Detect which cell encompasses the target text, then output its [x, y] center coordinate. 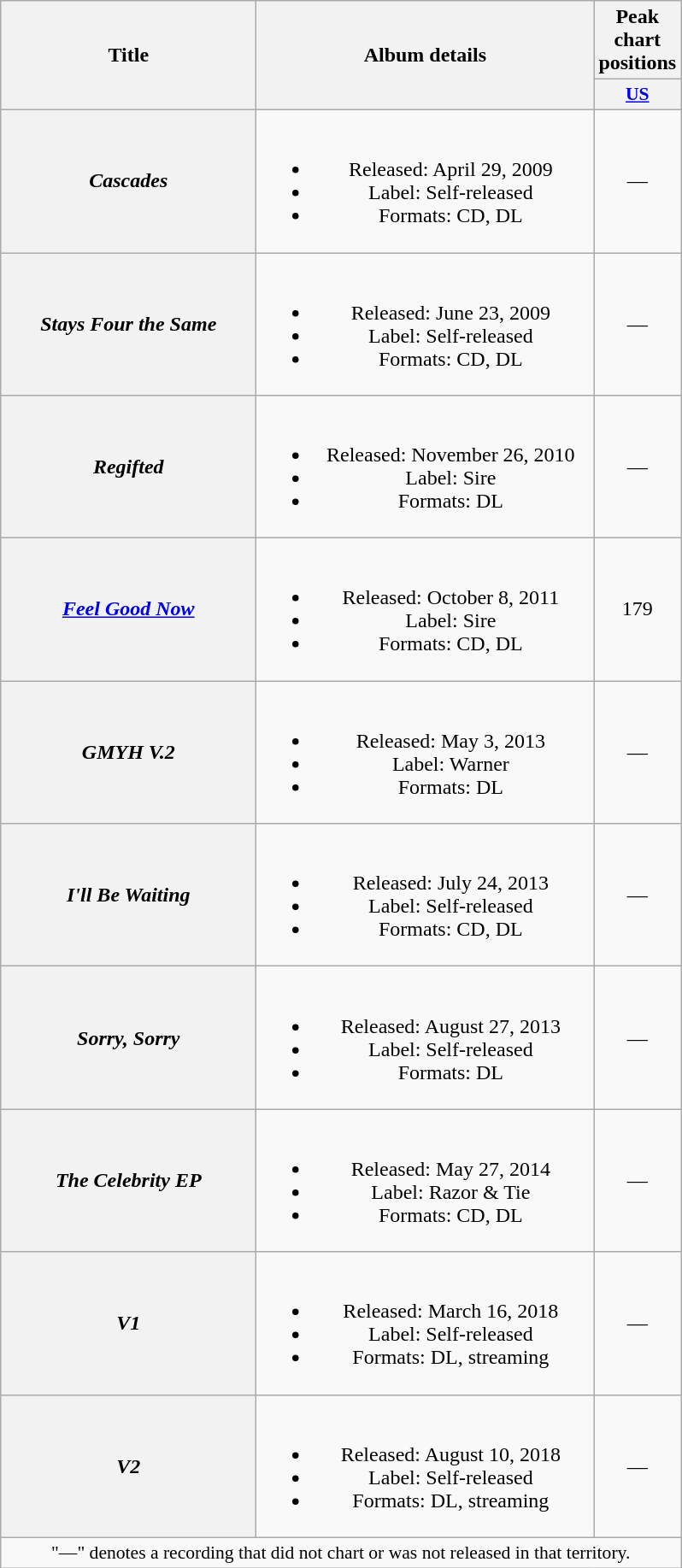
Cascades [128, 181]
"—" denotes a recording that did not chart or was not released in that territory. [341, 1553]
Released: July 24, 2013Label: Self-releasedFormats: CD, DL [426, 896]
Released: March 16, 2018Label: Self-releasedFormats: DL, streaming [426, 1323]
GMYH V.2 [128, 752]
Released: October 8, 2011Label: SireFormats: CD, DL [426, 610]
Regifted [128, 467]
The Celebrity EP [128, 1181]
Sorry, Sorry [128, 1037]
179 [638, 610]
Released: May 27, 2014Label: Razor & TieFormats: CD, DL [426, 1181]
Released: August 10, 2018Label: Self-releasedFormats: DL, streaming [426, 1466]
V2 [128, 1466]
I'll Be Waiting [128, 896]
Album details [426, 56]
Released: August 27, 2013Label: Self-releasedFormats: DL [426, 1037]
Released: April 29, 2009Label: Self-releasedFormats: CD, DL [426, 181]
Peak chart positions [638, 40]
US [638, 95]
Released: November 26, 2010Label: SireFormats: DL [426, 467]
V1 [128, 1323]
Feel Good Now [128, 610]
Released: June 23, 2009Label: Self-releasedFormats: CD, DL [426, 325]
Stays Four the Same [128, 325]
Title [128, 56]
Released: May 3, 2013Label: WarnerFormats: DL [426, 752]
